Return the (X, Y) coordinate for the center point of the cell that contains the specified text.  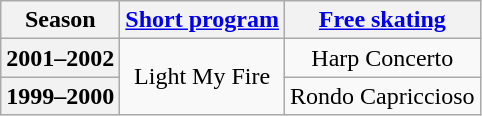
Season (60, 20)
Free skating (382, 20)
Light My Fire (202, 77)
2001–2002 (60, 58)
1999–2000 (60, 96)
Short program (202, 20)
Harp Concerto (382, 58)
Rondo Capriccioso (382, 96)
